Return (x, y) of the center of cell containing provided text 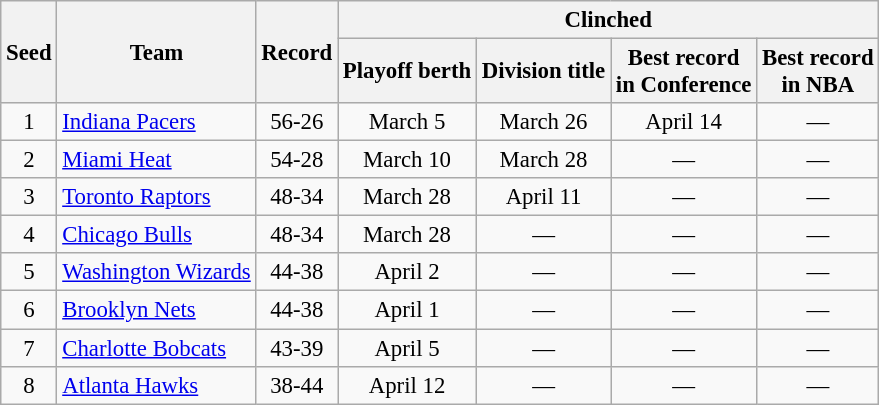
Team (156, 52)
Indiana Pacers (156, 122)
April 1 (408, 310)
April 12 (408, 385)
Seed (29, 52)
March 5 (408, 122)
2 (29, 160)
March 26 (544, 122)
Charlotte Bobcats (156, 348)
6 (29, 310)
3 (29, 197)
Washington Wizards (156, 273)
April 5 (408, 348)
1 (29, 122)
5 (29, 273)
Brooklyn Nets (156, 310)
April 14 (684, 122)
7 (29, 348)
43-39 (296, 348)
38-44 (296, 385)
Clinched (608, 20)
Chicago Bulls (156, 235)
54-28 (296, 160)
April 11 (544, 197)
April 2 (408, 273)
Best record in NBA (818, 72)
Record (296, 52)
Atlanta Hawks (156, 385)
56-26 (296, 122)
8 (29, 385)
Best record in Conference (684, 72)
March 10 (408, 160)
Miami Heat (156, 160)
4 (29, 235)
Toronto Raptors (156, 197)
Playoff berth (408, 72)
Division title (544, 72)
